Find where the given text appears and provide that cell's center as (X, Y) coordinate. 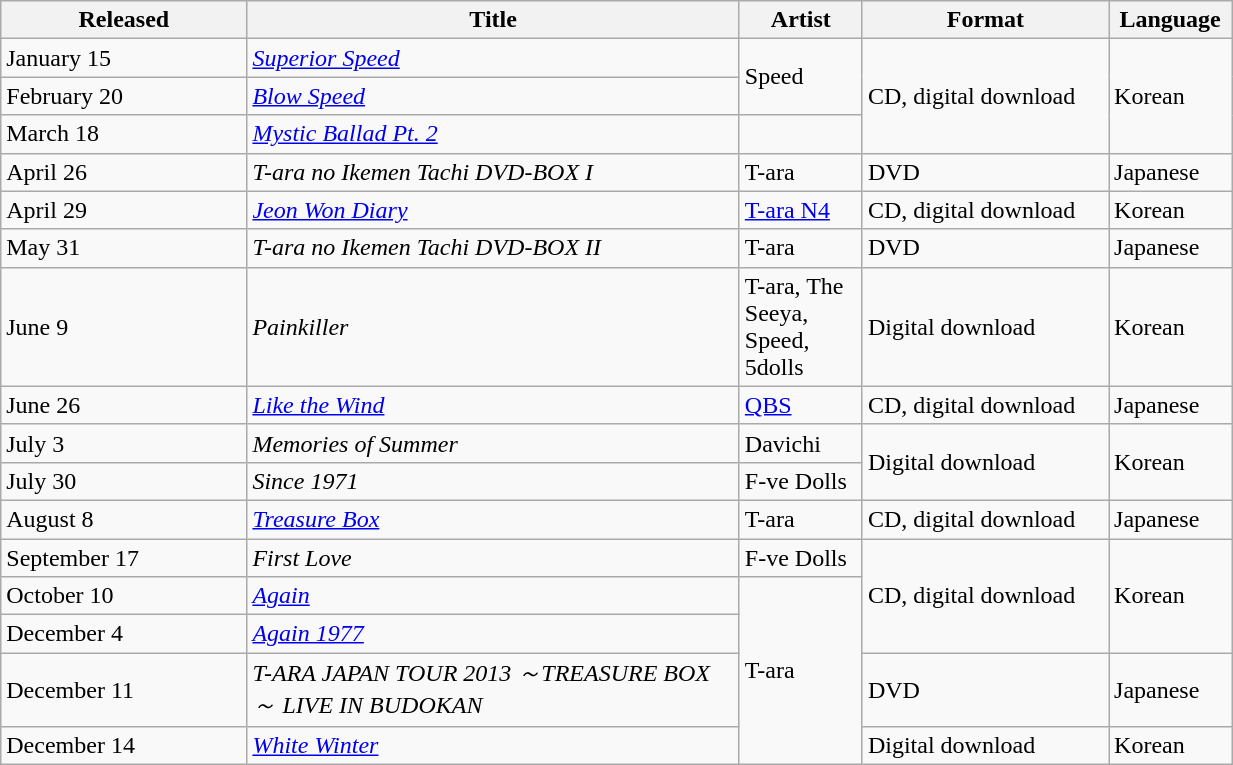
December 4 (124, 634)
July 3 (124, 443)
Again (493, 596)
March 18 (124, 134)
October 10 (124, 596)
QBS (800, 405)
February 20 (124, 96)
Released (124, 20)
Painkiller (493, 326)
September 17 (124, 557)
Like the Wind (493, 405)
Davichi (800, 443)
Again 1977 (493, 634)
April 29 (124, 210)
Language (1170, 20)
T-ara, The Seeya, Speed, 5dolls (800, 326)
June 9 (124, 326)
August 8 (124, 519)
First Love (493, 557)
Format (985, 20)
Title (493, 20)
June 26 (124, 405)
T-ara no Ikemen Tachi DVD-BOX II (493, 248)
Memories of Summer (493, 443)
T-ARA JAPAN TOUR 2013 ～TREASURE BOX～ LIVE IN BUDOKAN (493, 690)
Mystic Ballad Pt. 2 (493, 134)
T-ara no Ikemen Tachi DVD-BOX I (493, 172)
Superior Speed (493, 58)
April 26 (124, 172)
T-ara N4 (800, 210)
Speed (800, 77)
January 15 (124, 58)
December 11 (124, 690)
White Winter (493, 746)
July 30 (124, 481)
Treasure Box (493, 519)
Blow Speed (493, 96)
December 14 (124, 746)
May 31 (124, 248)
Jeon Won Diary (493, 210)
Artist (800, 20)
Since 1971 (493, 481)
